Provide the (x, y) coordinate of the cell's center where the given text is located.  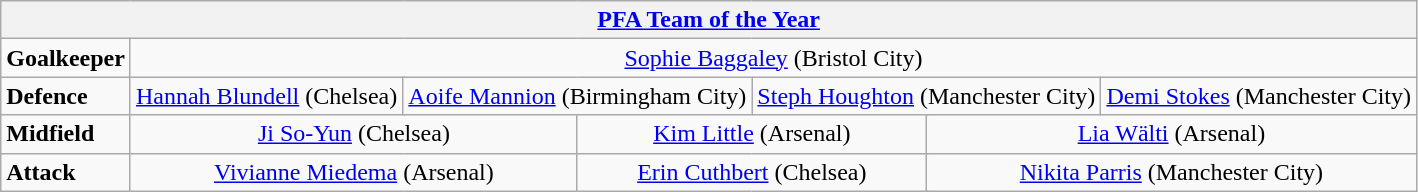
Ji So-Yun (Chelsea) (354, 134)
PFA Team of the Year (709, 20)
Demi Stokes (Manchester City) (1259, 96)
Midfield (66, 134)
Sophie Baggaley (Bristol City) (773, 58)
Goalkeeper (66, 58)
Attack (66, 172)
Vivianne Miedema (Arsenal) (354, 172)
Erin Cuthbert (Chelsea) (752, 172)
Steph Houghton (Manchester City) (926, 96)
Kim Little (Arsenal) (752, 134)
Defence (66, 96)
Hannah Blundell (Chelsea) (266, 96)
Nikita Parris (Manchester City) (1171, 172)
Lia Wälti (Arsenal) (1171, 134)
Aoife Mannion (Birmingham City) (578, 96)
